Scan for the cell matching the given text and deliver its (X, Y) coordinate at center. 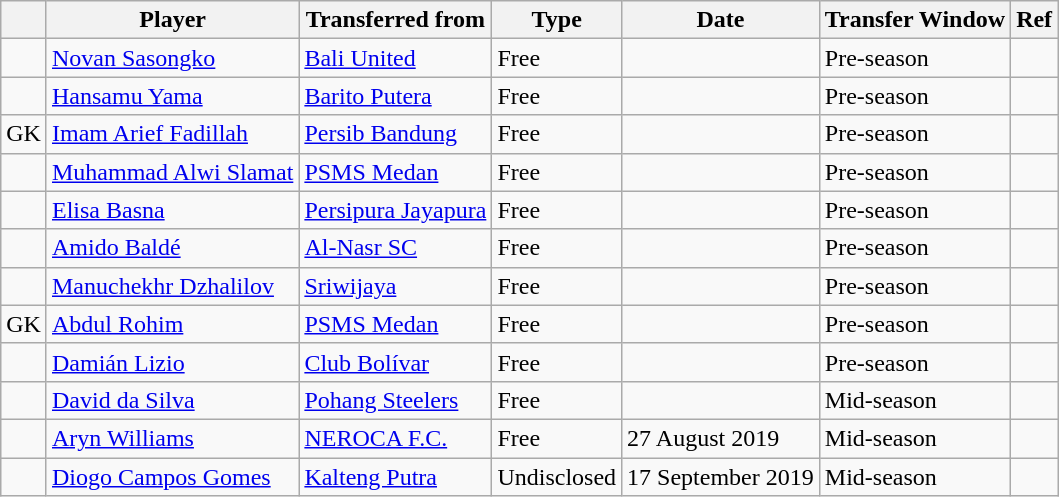
Player (172, 20)
27 August 2019 (721, 438)
17 September 2019 (721, 477)
Transferred from (396, 20)
Abdul Rohim (172, 324)
Type (557, 20)
Imam Arief Fadillah (172, 134)
Transfer Window (914, 20)
Amido Baldé (172, 248)
Elisa Basna (172, 210)
Persib Bandung (396, 134)
Kalteng Putra (396, 477)
Muhammad Alwi Slamat (172, 172)
NEROCA F.C. (396, 438)
Club Bolívar (396, 362)
Aryn Williams (172, 438)
Pohang Steelers (396, 400)
Barito Putera (396, 96)
Undisclosed (557, 477)
Diogo Campos Gomes (172, 477)
Bali United (396, 58)
Date (721, 20)
Hansamu Yama (172, 96)
Sriwijaya (396, 286)
David da Silva (172, 400)
Persipura Jayapura (396, 210)
Ref (1034, 20)
Damián Lizio (172, 362)
Manuchekhr Dzhalilov (172, 286)
Novan Sasongko (172, 58)
Al-Nasr SC (396, 248)
